For the text-containing cell, return its midpoint in (x, y) coordinate format. 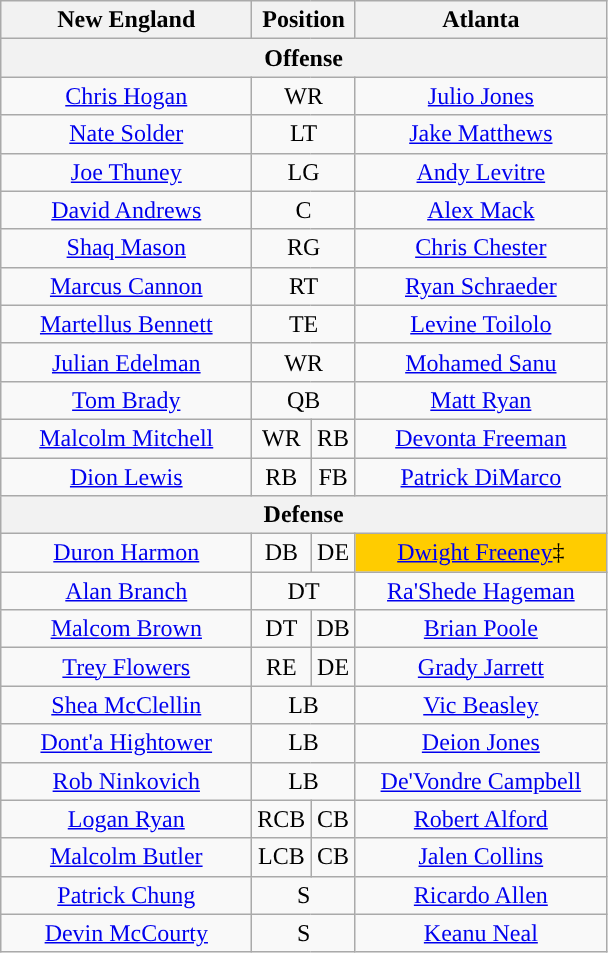
Dion Lewis (126, 477)
Julian Edelman (126, 362)
Malcolm Mitchell (126, 438)
Robert Alford (480, 819)
Trey Flowers (126, 667)
Offense (304, 58)
Alan Branch (126, 591)
Position (304, 20)
David Andrews (126, 210)
Keanu Neal (480, 933)
Malcom Brown (126, 629)
Grady Jarrett (480, 667)
LCB (282, 857)
Jake Matthews (480, 134)
Logan Ryan (126, 819)
Shaq Mason (126, 248)
Duron Harmon (126, 553)
Julio Jones (480, 96)
TE (304, 324)
Patrick DiMarco (480, 477)
Chris Chester (480, 248)
Brian Poole (480, 629)
Alex Mack (480, 210)
C (304, 210)
Deion Jones (480, 743)
Dont'a Hightower (126, 743)
Marcus Cannon (126, 286)
Matt Ryan (480, 400)
FB (333, 477)
LG (304, 172)
Atlanta (480, 20)
RG (304, 248)
Nate Solder (126, 134)
Vic Beasley (480, 705)
Levine Toilolo (480, 324)
De'Vondre Campbell (480, 781)
Andy Levitre (480, 172)
Jalen Collins (480, 857)
Tom Brady (126, 400)
Mohamed Sanu (480, 362)
Malcolm Butler (126, 857)
Joe Thuney (126, 172)
Patrick Chung (126, 895)
Shea McClellin (126, 705)
Ricardo Allen (480, 895)
Chris Hogan (126, 96)
LT (304, 134)
Devin McCourty (126, 933)
Defense (304, 515)
Martellus Bennett (126, 324)
Ra'Shede Hageman (480, 591)
Rob Ninkovich (126, 781)
Dwight Freeney‡ (480, 553)
Devonta Freeman (480, 438)
QB (304, 400)
RCB (282, 819)
Ryan Schraeder (480, 286)
New England (126, 20)
RT (304, 286)
RE (282, 667)
